Return the (x, y) coordinate for the center point of the cell that contains the specified text.  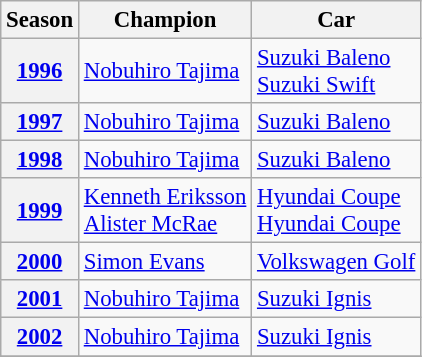
Suzuki Baleno Suzuki Swift (336, 72)
2001 (40, 299)
Volkswagen Golf (336, 262)
1998 (40, 160)
Simon Evans (164, 262)
1996 (40, 72)
1999 (40, 210)
Season (40, 20)
2002 (40, 337)
2000 (40, 262)
Kenneth Eriksson Alister McRae (164, 210)
1997 (40, 122)
Hyundai Coupe Hyundai Coupe (336, 210)
Car (336, 20)
Champion (164, 20)
